Pinpoint the cell where the given text exists, returning its (X, Y) midpoint coordinate. 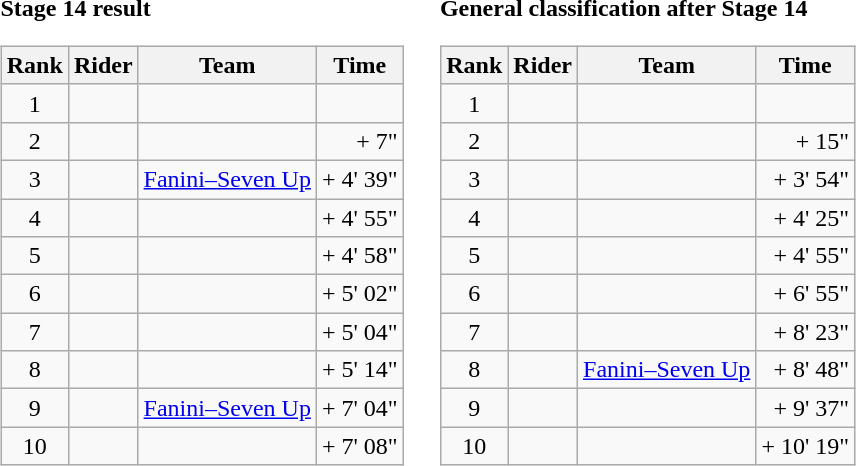
+ 10' 19" (806, 446)
+ 8' 23" (806, 332)
+ 7' 04" (360, 408)
+ 7' 08" (360, 446)
+ 8' 48" (806, 370)
+ 3' 54" (806, 179)
+ 5' 02" (360, 294)
+ 15" (806, 141)
+ 4' 39" (360, 179)
+ 4' 25" (806, 217)
+ 6' 55" (806, 294)
+ 5' 04" (360, 332)
+ 9' 37" (806, 408)
+ 7" (360, 141)
+ 5' 14" (360, 370)
+ 4' 58" (360, 256)
